For the text-containing cell, return its midpoint in (x, y) coordinate format. 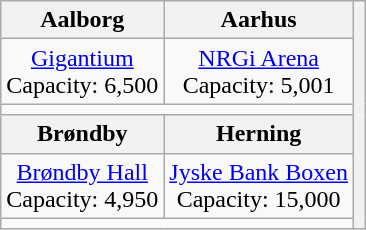
Aarhus (259, 20)
Brøndby HallCapacity: 4,950 (82, 186)
Aalborg (82, 20)
NRGi ArenaCapacity: 5,001 (259, 72)
Herning (259, 134)
Brøndby (82, 134)
GigantiumCapacity: 6,500 (82, 72)
Jyske Bank BoxenCapacity: 15,000 (259, 186)
